Return [x, y] of the center of cell containing provided text 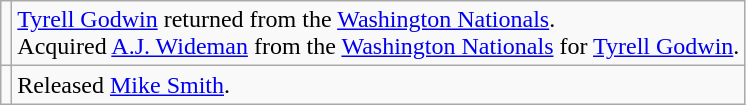
Tyrell Godwin returned from the Washington Nationals. Acquired A.J. Wideman from the Washington Nationals for Tyrell Godwin. [378, 34]
Released Mike Smith. [378, 85]
